Identify which cell holds the provided text, then report its [X, Y] central coordinate. 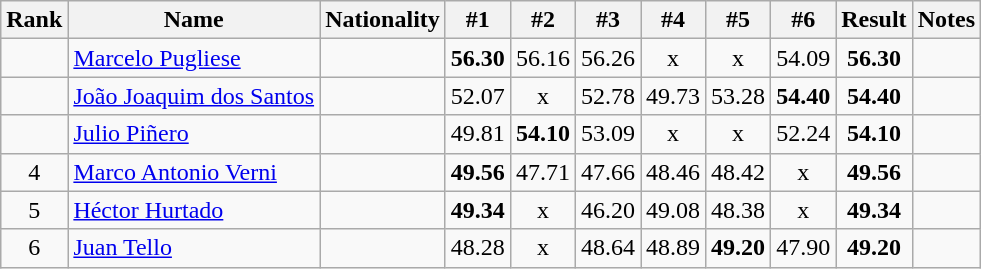
48.42 [738, 172]
Juan Tello [194, 248]
Name [194, 20]
46.20 [608, 210]
48.38 [738, 210]
53.28 [738, 96]
#6 [804, 20]
48.28 [478, 248]
48.46 [674, 172]
56.26 [608, 58]
52.07 [478, 96]
47.66 [608, 172]
47.90 [804, 248]
#1 [478, 20]
49.08 [674, 210]
Marcelo Pugliese [194, 58]
6 [34, 248]
#5 [738, 20]
48.89 [674, 248]
Marco Antonio Verni [194, 172]
Notes [946, 20]
53.09 [608, 134]
47.71 [542, 172]
49.81 [478, 134]
Rank [34, 20]
52.24 [804, 134]
#4 [674, 20]
52.78 [608, 96]
#3 [608, 20]
#2 [542, 20]
5 [34, 210]
4 [34, 172]
56.16 [542, 58]
48.64 [608, 248]
54.09 [804, 58]
Result [874, 20]
João Joaquim dos Santos [194, 96]
Julio Piñero [194, 134]
49.73 [674, 96]
Héctor Hurtado [194, 210]
Nationality [383, 20]
